Return [x, y] of the center of cell containing provided text 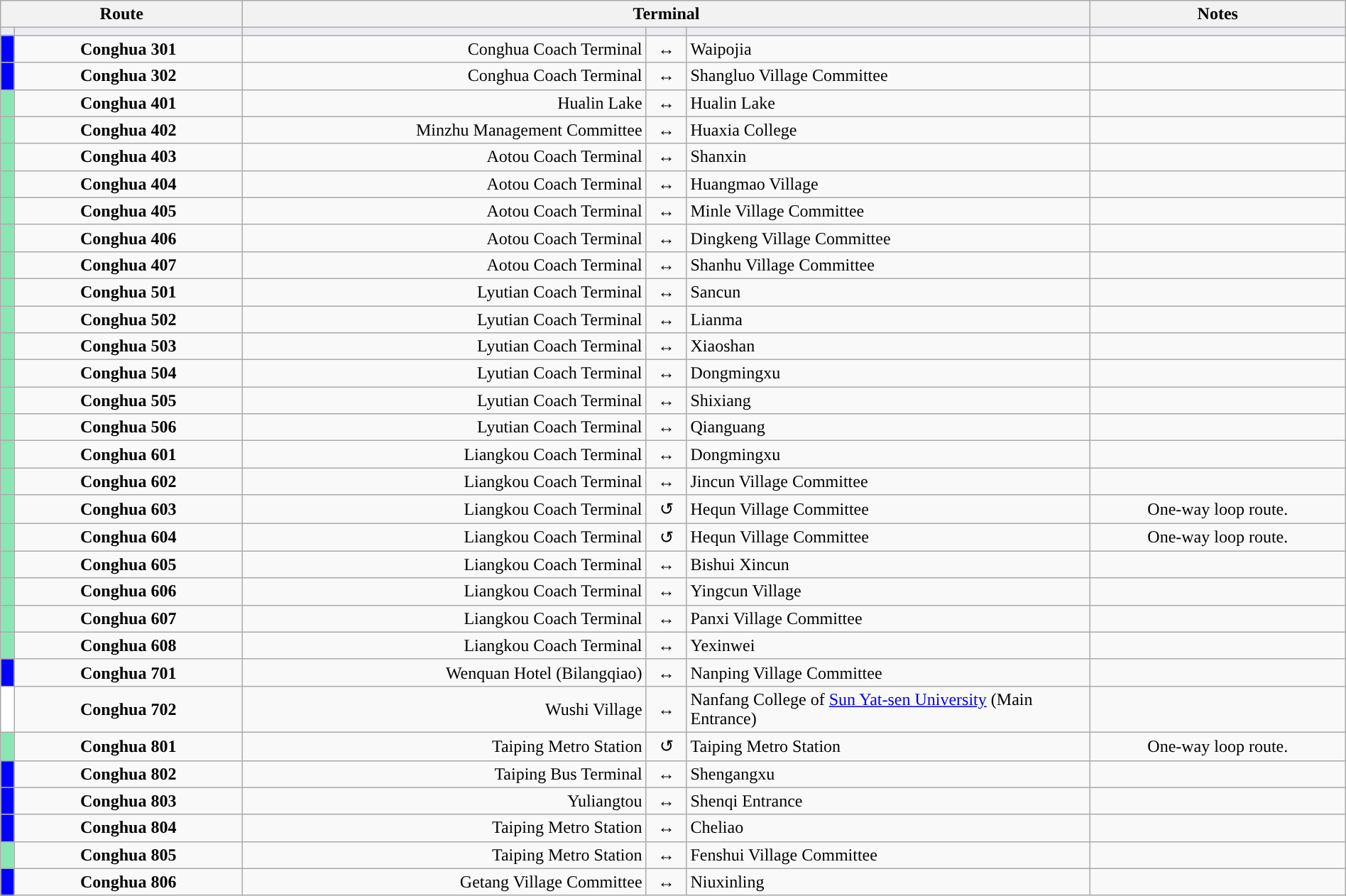
Conghua 701 [128, 672]
Conghua 403 [128, 157]
Conghua 402 [128, 130]
Conghua 407 [128, 265]
Conghua 803 [128, 801]
Shengangxu [888, 774]
Taiping Bus Terminal [444, 774]
Jincun Village Committee [888, 481]
Lianma [888, 319]
Notes [1218, 14]
Shenqi Entrance [888, 801]
Shanhu Village Committee [888, 265]
Conghua 405 [128, 211]
Yexinwei [888, 645]
Fenshui Village Committee [888, 855]
Waipojia [888, 49]
Conghua 702 [128, 709]
Minzhu Management Committee [444, 130]
Qianguang [888, 427]
Conghua 604 [128, 537]
Conghua 404 [128, 184]
Conghua 406 [128, 238]
Dingkeng Village Committee [888, 238]
Route [122, 14]
Conghua 401 [128, 103]
Shangluo Village Committee [888, 76]
Conghua 802 [128, 774]
Conghua 804 [128, 828]
Bishui Xincun [888, 564]
Yuliangtou [444, 801]
Conghua 603 [128, 509]
Conghua 801 [128, 746]
Conghua 606 [128, 591]
Conghua 805 [128, 855]
Conghua 601 [128, 454]
Conghua 602 [128, 481]
Panxi Village Committee [888, 618]
Conghua 505 [128, 400]
Conghua 302 [128, 76]
Conghua 605 [128, 564]
Shixiang [888, 400]
Conghua 502 [128, 319]
Huangmao Village [888, 184]
Sancun [888, 292]
Huaxia College [888, 130]
Nanping Village Committee [888, 672]
Shanxin [888, 157]
Getang Village Committee [444, 882]
Conghua 504 [128, 373]
Terminal [667, 14]
Wenquan Hotel (Bilangqiao) [444, 672]
Wushi Village [444, 709]
Cheliao [888, 828]
Conghua 607 [128, 618]
Conghua 501 [128, 292]
Conghua 608 [128, 645]
Yingcun Village [888, 591]
Conghua 503 [128, 346]
Minle Village Committee [888, 211]
Conghua 806 [128, 882]
Nanfang College of Sun Yat-sen University (Main Entrance) [888, 709]
Conghua 506 [128, 427]
Niuxinling [888, 882]
Xiaoshan [888, 346]
Conghua 301 [128, 49]
